Pinpoint the cell where the given text exists, returning its (X, Y) midpoint coordinate. 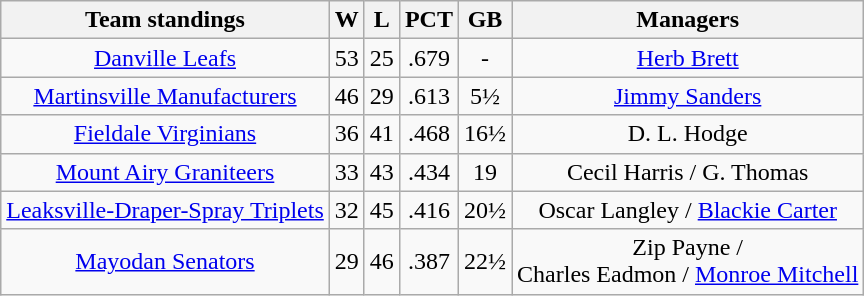
36 (346, 134)
W (346, 20)
45 (382, 210)
- (484, 58)
.679 (428, 58)
32 (346, 210)
Oscar Langley / Blackie Carter (688, 210)
Jimmy Sanders (688, 96)
Danville Leafs (166, 58)
Managers (688, 20)
Herb Brett (688, 58)
53 (346, 58)
L (382, 20)
Mayodan Senators (166, 262)
Mount Airy Graniteers (166, 172)
16½ (484, 134)
.468 (428, 134)
33 (346, 172)
Martinsville Manufacturers (166, 96)
Leaksville-Draper-Spray Triplets (166, 210)
20½ (484, 210)
D. L. Hodge (688, 134)
PCT (428, 20)
GB (484, 20)
Cecil Harris / G. Thomas (688, 172)
19 (484, 172)
.434 (428, 172)
Fieldale Virginians (166, 134)
41 (382, 134)
43 (382, 172)
.387 (428, 262)
Team standings (166, 20)
.613 (428, 96)
5½ (484, 96)
25 (382, 58)
Zip Payne / Charles Eadmon / Monroe Mitchell (688, 262)
.416 (428, 210)
22½ (484, 262)
